Find where the given text appears and provide that cell's center as (X, Y) coordinate. 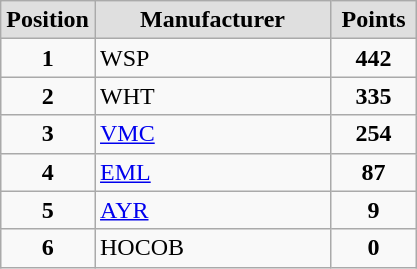
Position (48, 20)
335 (374, 96)
AYR (212, 210)
4 (48, 172)
WHT (212, 96)
442 (374, 58)
0 (374, 248)
3 (48, 134)
9 (374, 210)
2 (48, 96)
1 (48, 58)
6 (48, 248)
Points (374, 20)
HOCOB (212, 248)
254 (374, 134)
VMC (212, 134)
5 (48, 210)
87 (374, 172)
WSP (212, 58)
Manufacturer (212, 20)
EML (212, 172)
